For the text-containing cell, return its midpoint in [X, Y] coordinate format. 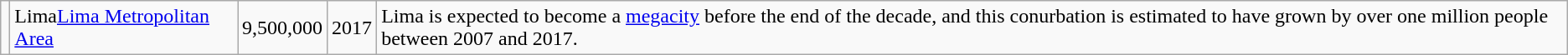
9,500,000 [283, 28]
2017 [352, 28]
LimaLima Metropolitan Area [124, 28]
